Pinpoint the cell where the given text exists, returning its (X, Y) midpoint coordinate. 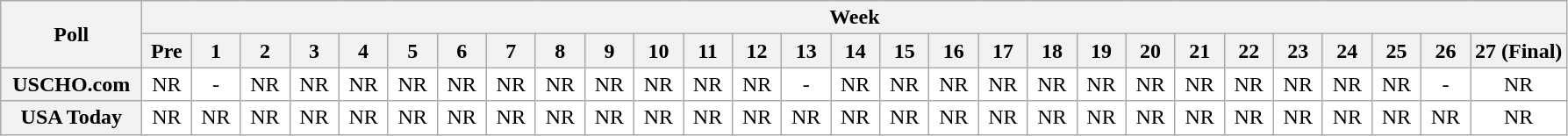
13 (806, 51)
Week (855, 18)
USCHO.com (72, 84)
3 (314, 51)
26 (1445, 51)
2 (265, 51)
5 (412, 51)
27 (Final) (1519, 51)
21 (1199, 51)
22 (1249, 51)
USA Today (72, 118)
11 (707, 51)
14 (856, 51)
9 (609, 51)
17 (1003, 51)
1 (216, 51)
4 (363, 51)
6 (462, 51)
20 (1150, 51)
Pre (167, 51)
8 (560, 51)
16 (954, 51)
Poll (72, 34)
19 (1101, 51)
24 (1347, 51)
15 (905, 51)
25 (1396, 51)
12 (757, 51)
18 (1052, 51)
7 (511, 51)
10 (658, 51)
23 (1298, 51)
